Extract the [X, Y] coordinate from the center of the cell holding the provided text.  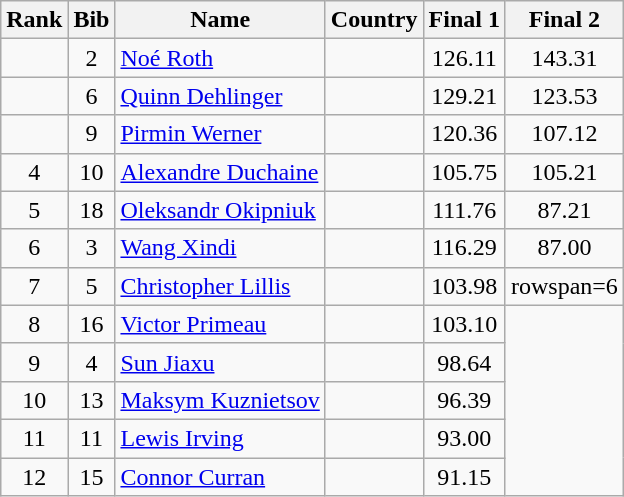
96.39 [464, 400]
Wang Xindi [220, 248]
Country [374, 20]
2 [92, 58]
116.29 [464, 248]
143.31 [564, 58]
Connor Curran [220, 477]
7 [34, 286]
Pirmin Werner [220, 134]
103.10 [464, 324]
Rank [34, 20]
12 [34, 477]
123.53 [564, 96]
111.76 [464, 210]
105.75 [464, 172]
Oleksandr Okipniuk [220, 210]
Noé Roth [220, 58]
Lewis Irving [220, 438]
91.15 [464, 477]
Victor Primeau [220, 324]
98.64 [464, 362]
129.21 [464, 96]
15 [92, 477]
16 [92, 324]
126.11 [464, 58]
rowspan=6 [564, 286]
Alexandre Duchaine [220, 172]
Christopher Lillis [220, 286]
Final 2 [564, 20]
103.98 [464, 286]
87.00 [564, 248]
13 [92, 400]
105.21 [564, 172]
8 [34, 324]
93.00 [464, 438]
Sun Jiaxu [220, 362]
3 [92, 248]
Final 1 [464, 20]
120.36 [464, 134]
18 [92, 210]
87.21 [564, 210]
Bib [92, 20]
Quinn Dehlinger [220, 96]
Name [220, 20]
Maksym Kuznietsov [220, 400]
107.12 [564, 134]
